Capture the cell that displays the provided text and extract its [x, y] central coordinate. 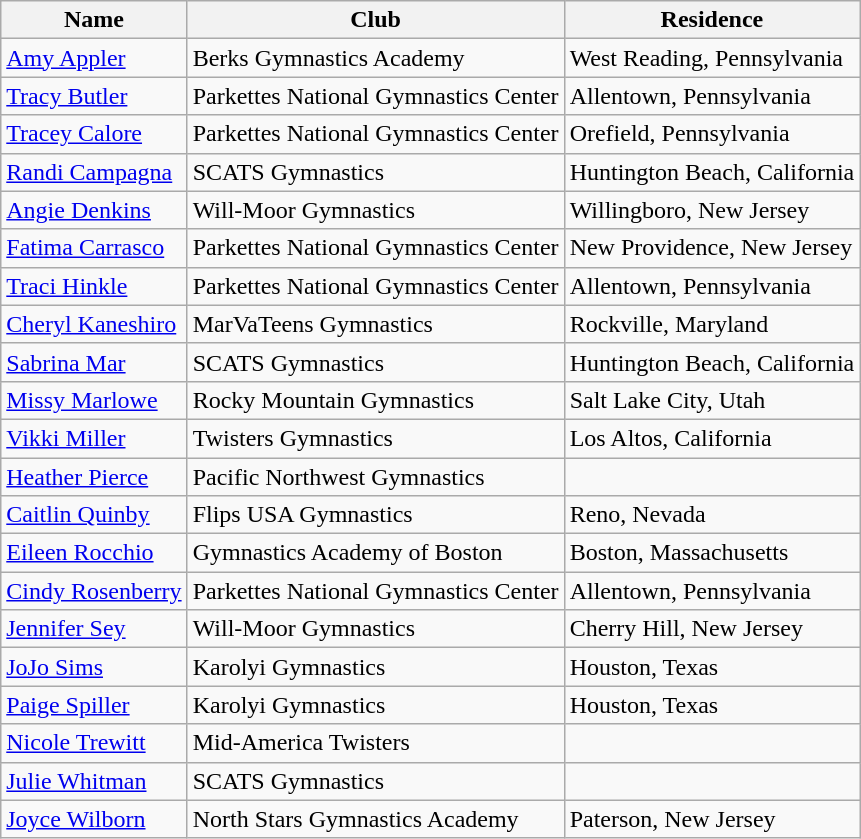
Boston, Massachusetts [712, 553]
Nicole Trewitt [94, 743]
Name [94, 20]
Rocky Mountain Gymnastics [376, 400]
Orefield, Pennsylvania [712, 134]
North Stars Gymnastics Academy [376, 819]
Los Altos, California [712, 438]
Rockville, Maryland [712, 324]
Willingboro, New Jersey [712, 210]
Cherry Hill, New Jersey [712, 629]
Missy Marlowe [94, 400]
Randi Campagna [94, 172]
Tracey Calore [94, 134]
Paige Spiller [94, 705]
Jennifer Sey [94, 629]
Caitlin Quinby [94, 515]
Mid-America Twisters [376, 743]
Cindy Rosenberry [94, 591]
Cheryl Kaneshiro [94, 324]
Joyce Wilborn [94, 819]
Traci Hinkle [94, 286]
Residence [712, 20]
Reno, Nevada [712, 515]
Pacific Northwest Gymnastics [376, 477]
Club [376, 20]
MarVaTeens Gymnastics [376, 324]
Flips USA Gymnastics [376, 515]
Tracy Butler [94, 96]
Sabrina Mar [94, 362]
Julie Whitman [94, 781]
West Reading, Pennsylvania [712, 58]
New Providence, New Jersey [712, 248]
Eileen Rocchio [94, 553]
Twisters Gymnastics [376, 438]
Fatima Carrasco [94, 248]
Heather Pierce [94, 477]
Paterson, New Jersey [712, 819]
Salt Lake City, Utah [712, 400]
Gymnastics Academy of Boston [376, 553]
Amy Appler [94, 58]
Berks Gymnastics Academy [376, 58]
JoJo Sims [94, 667]
Angie Denkins [94, 210]
Vikki Miller [94, 438]
